Search for the cell housing the specified text and yield its (x, y) center coordinate. 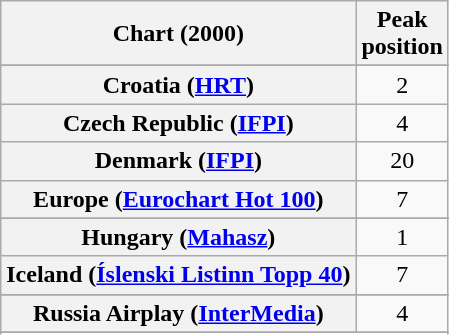
1 (402, 237)
Czech Republic (IFPI) (178, 123)
Chart (2000) (178, 34)
Denmark (IFPI) (178, 161)
2 (402, 85)
20 (402, 161)
Europe (Eurochart Hot 100) (178, 199)
Iceland (Íslenski Listinn Topp 40) (178, 275)
Hungary (Mahasz) (178, 237)
Croatia (HRT) (178, 85)
Peakposition (402, 34)
Russia Airplay (InterMedia) (178, 313)
